Return [X, Y] of the center of cell containing provided text 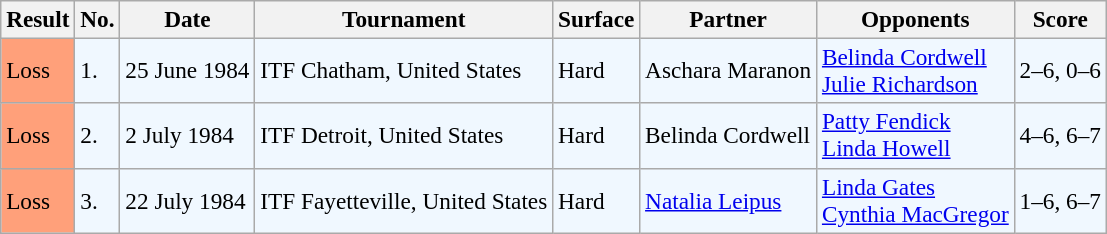
Belinda Cordwell Julie Richardson [916, 70]
Date [188, 19]
Opponents [916, 19]
Linda Gates Cynthia MacGregor [916, 200]
Tournament [404, 19]
1–6, 6–7 [1060, 200]
1. [98, 70]
2 July 1984 [188, 136]
No. [98, 19]
Score [1060, 19]
Partner [728, 19]
Aschara Maranon [728, 70]
2–6, 0–6 [1060, 70]
ITF Chatham, United States [404, 70]
Surface [596, 19]
ITF Fayetteville, United States [404, 200]
25 June 1984 [188, 70]
3. [98, 200]
4–6, 6–7 [1060, 136]
ITF Detroit, United States [404, 136]
Result [38, 19]
22 July 1984 [188, 200]
Natalia Leipus [728, 200]
2. [98, 136]
Patty Fendick Linda Howell [916, 136]
Belinda Cordwell [728, 136]
